Capture the cell that displays the provided text and extract its (x, y) central coordinate. 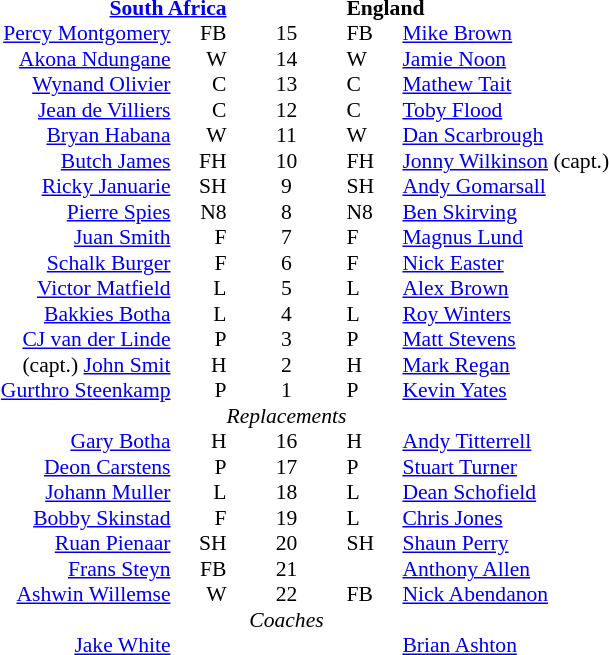
10 (287, 161)
20 (287, 543)
9 (287, 187)
6 (287, 263)
Coaches (287, 620)
19 (287, 518)
22 (287, 595)
11 (287, 135)
13 (287, 85)
21 (287, 569)
7 (287, 237)
5 (287, 289)
18 (287, 493)
14 (287, 59)
15 (287, 33)
3 (287, 339)
Replacements (287, 416)
1 (287, 391)
17 (287, 467)
2 (287, 365)
12 (287, 110)
16 (287, 441)
8 (287, 212)
4 (287, 314)
